Return the (x, y) coordinate for the center point of the cell that contains the specified text.  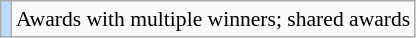
Awards with multiple winners; shared awards (213, 19)
